Output the (x, y) coordinate of the center of the cell containing the given text.  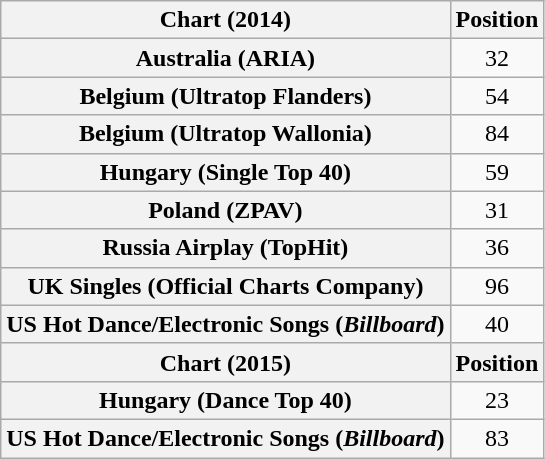
Hungary (Single Top 40) (226, 172)
Poland (ZPAV) (226, 210)
Australia (ARIA) (226, 58)
Chart (2014) (226, 20)
40 (497, 324)
59 (497, 172)
Hungary (Dance Top 40) (226, 400)
36 (497, 248)
96 (497, 286)
23 (497, 400)
Belgium (Ultratop Wallonia) (226, 134)
54 (497, 96)
32 (497, 58)
83 (497, 438)
Russia Airplay (TopHit) (226, 248)
84 (497, 134)
31 (497, 210)
UK Singles (Official Charts Company) (226, 286)
Belgium (Ultratop Flanders) (226, 96)
Chart (2015) (226, 362)
